For the text-containing cell, return its midpoint in (x, y) coordinate format. 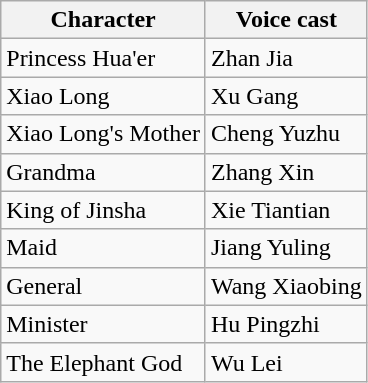
Xu Gang (286, 96)
Xiao Long's Mother (104, 134)
General (104, 286)
Cheng Yuzhu (286, 134)
Grandma (104, 172)
Character (104, 20)
Voice cast (286, 20)
Zhang Xin (286, 172)
Princess Hua'er (104, 58)
Wang Xiaobing (286, 286)
King of Jinsha (104, 210)
The Elephant God (104, 362)
Minister (104, 324)
Wu Lei (286, 362)
Jiang Yuling (286, 248)
Hu Pingzhi (286, 324)
Zhan Jia (286, 58)
Xiao Long (104, 96)
Xie Tiantian (286, 210)
Maid (104, 248)
